Determine the (X, Y) coordinate at the center of the cell enclosing the given text.  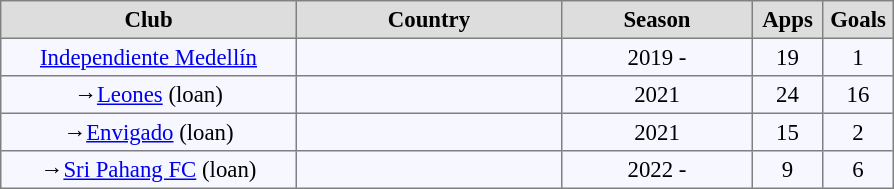
6 (858, 170)
Independiente Medellín (149, 57)
2 (858, 132)
→Leones (loan) (149, 95)
Season (657, 20)
→Sri Pahang FC (loan) (149, 170)
19 (787, 57)
1 (858, 57)
Apps (787, 20)
24 (787, 95)
9 (787, 170)
Country (429, 20)
2019 - (657, 57)
Club (149, 20)
2022 - (657, 170)
16 (858, 95)
Goals (858, 20)
15 (787, 132)
→Envigado (loan) (149, 132)
